Return the (X, Y) coordinate for the center point of the cell that contains the specified text.  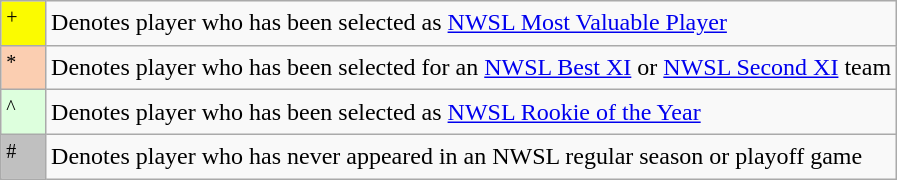
Denotes player who has been selected for an NWSL Best XI or NWSL Second XI team (472, 68)
* (24, 68)
Denotes player who has never appeared in an NWSL regular season or playoff game (472, 156)
# (24, 156)
Denotes player who has been selected as NWSL Most Valuable Player (472, 24)
+ (24, 24)
Denotes player who has been selected as NWSL Rookie of the Year (472, 112)
^ (24, 112)
